Pinpoint the cell where the given text exists, returning its [x, y] midpoint coordinate. 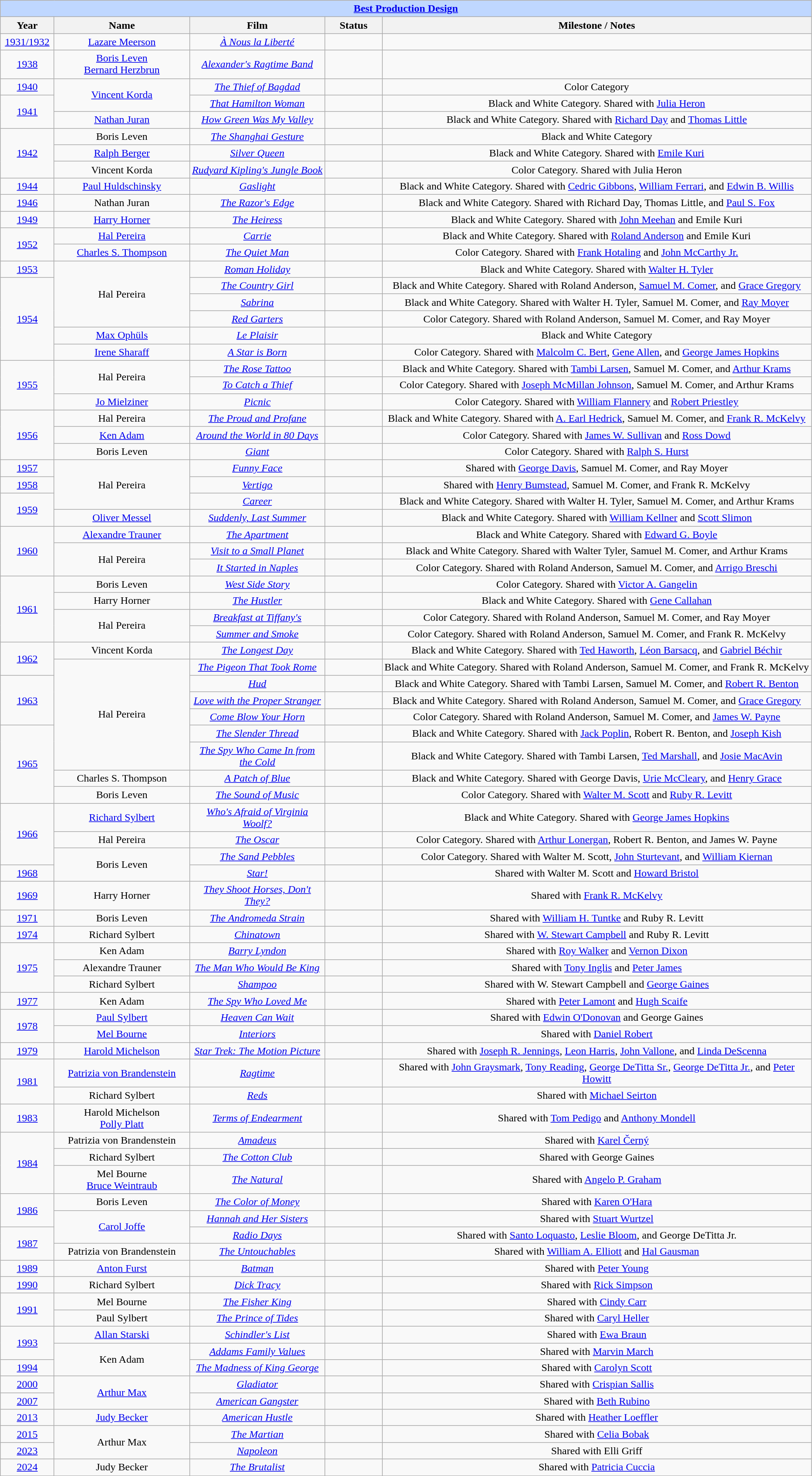
Black and White Category. Shared with Tambi Larsen, Samuel M. Comer, and Arthur Krams [597, 369]
The Pigeon That Took Rome [257, 667]
Interiors [257, 1034]
Shared with W. Stewart Campbell and Ruby R. Levitt [597, 934]
Black and White Category. Shared with Ted Haworth, Léon Barsacq, and Gabriel Béchir [597, 650]
Black and White Category. Shared with Emile Kuri [597, 153]
Shared with Tony Inglis and Peter James [597, 968]
Color Category. Shared with Joseph McMillan Johnson, Samuel M. Comer, and Arthur Krams [597, 385]
Vertigo [257, 485]
Shared with George Davis, Samuel M. Comer, and Ray Moyer [597, 468]
1968 [27, 873]
1959 [27, 510]
Come Blow Your Horn [257, 717]
2023 [27, 1451]
The Quiet Man [257, 253]
Status [354, 25]
1984 [27, 1163]
Shared with Ewa Braun [597, 1334]
Ragtime [257, 1073]
Star Trek: The Motion Picture [257, 1050]
The Prince of Tides [257, 1318]
Reds [257, 1096]
Black and White Category. Shared with Tambi Larsen, Samuel M. Comer, and Robert R. Benton [597, 684]
Gladiator [257, 1385]
Shared with Daniel Robert [597, 1034]
The Rose Tattoo [257, 369]
The Oscar [257, 840]
The Spy Who Came In from the Cold [257, 755]
Dick Tracy [257, 1285]
Irene Sharaff [122, 352]
Color Category. Shared with Walter M. Scott, John Sturtevant, and William Kiernan [597, 856]
Sabrina [257, 302]
1958 [27, 485]
Color Category. Shared with Arthur Lonergan, Robert R. Benton, and James W. Payne [597, 840]
Shared with Santo Loquasto, Leslie Bloom, and George DeTitta Jr. [597, 1235]
1960 [27, 551]
Shared with Cindy Carr [597, 1301]
Jo Mielziner [122, 402]
1966 [27, 834]
Name [122, 25]
Shampoo [257, 984]
Black and White Category. Shared with Roland Anderson, Samuel M. Comer, and Frank R. McKelvy [597, 667]
The Man Who Would Be King [257, 968]
Le Plaisir [257, 335]
Lazare Meerson [122, 42]
Rudyard Kipling's Jungle Book [257, 169]
The Andromeda Strain [257, 918]
1938 [27, 64]
1993 [27, 1343]
Gaslight [257, 186]
It Started in Naples [257, 568]
Shared with Marvin March [597, 1351]
1931/1932 [27, 42]
Giant [257, 451]
Black and White Category. Shared with Gene Callahan [597, 601]
Black and White Category. Shared with George Davis, Urie McCleary, and Henry Grace [597, 779]
A Patch of Blue [257, 779]
Around the World in 80 Days [257, 435]
Milestone / Notes [597, 25]
1983 [27, 1118]
Breakfast at Tiffany's [257, 617]
Color Category. Shared with Victor A. Gangelin [597, 584]
Color Category. Shared with Roland Anderson, Samuel M. Comer, and James W. Payne [597, 717]
1986 [27, 1210]
Black and White Category. Shared with Tambi Larsen, Ted Marshall, and Josie MacAvin [597, 755]
Color Category. Shared with Frank Hotaling and John McCarthy Jr. [597, 253]
1994 [27, 1368]
The Country Girl [257, 286]
Suddenly, Last Summer [257, 518]
1969 [27, 896]
Amadeus [257, 1141]
1989 [27, 1268]
The Sound of Music [257, 795]
Year [27, 25]
American Hustle [257, 1418]
1979 [27, 1050]
1971 [27, 918]
Shared with Karen O'Hara [597, 1202]
Carrie [257, 236]
1956 [27, 435]
1942 [27, 153]
Shared with Walter M. Scott and Howard Bristol [597, 873]
1946 [27, 203]
Shared with John Graysmark, Tony Reading, George DeTitta Sr., George DeTitta Jr., and Peter Howitt [597, 1073]
The Color of Money [257, 1202]
Color Category. Shared with Julia Heron [597, 169]
Mel BourneBruce Weintraub [122, 1180]
Allan Starski [122, 1334]
The Fisher King [257, 1301]
The Hustler [257, 601]
Shared with Patricia Cuccia [597, 1467]
1955 [27, 385]
Roman Holiday [257, 269]
Napoleon [257, 1451]
2007 [27, 1401]
Career [257, 501]
Oliver Messel [122, 518]
The Untouchables [257, 1252]
Harold MichelsonPolly Platt [122, 1118]
American Gangster [257, 1401]
The Razor's Edge [257, 203]
Black and White Category. Shared with Walter H. Tyler, Samuel M. Comer, and Ray Moyer [597, 302]
Ralph Berger [122, 153]
1974 [27, 934]
1981 [27, 1081]
1987 [27, 1243]
Hannah and Her Sisters [257, 1219]
Red Garters [257, 319]
Best Production Design [406, 9]
That Hamilton Woman [257, 103]
Black and White Category. Shared with Walter H. Tyler, Samuel M. Comer, and Arthur Krams [597, 501]
Summer and Smoke [257, 634]
Shared with Peter Lamont and Hugh Scaife [597, 1001]
Who's Afraid of Virginia Woolf? [257, 817]
Shared with Caryl Heller [597, 1318]
Black and White Category. Shared with A. Earl Hedrick, Samuel M. Comer, and Frank R. McKelvy [597, 418]
Shared with Peter Young [597, 1268]
The Brutalist [257, 1467]
2013 [27, 1418]
The Proud and Profane [257, 418]
Shared with Angelo P. Graham [597, 1180]
Shared with Henry Bumstead, Samuel M. Comer, and Frank R. McKelvy [597, 485]
Shared with William H. Tuntke and Ruby R. Levitt [597, 918]
Heaven Can Wait [257, 1017]
Harold Michelson [122, 1050]
Shared with Karel Černý [597, 1141]
The Heiress [257, 219]
1961 [27, 609]
Shared with W. Stewart Campbell and George Gaines [597, 984]
Shared with Celia Bobak [597, 1434]
Color Category. Shared with Roland Anderson, Samuel M. Comer, and Frank R. McKelvy [597, 634]
1965 [27, 764]
Shared with Edwin O'Donovan and George Gaines [597, 1017]
Alexander's Ragtime Band [257, 64]
Shared with William A. Elliott and Hal Gausman [597, 1252]
1953 [27, 269]
Shared with George Gaines [597, 1157]
Addams Family Values [257, 1351]
1954 [27, 319]
1975 [27, 968]
2024 [27, 1467]
Black and White Category. Shared with Roland Anderson and Emile Kuri [597, 236]
Color Category. Shared with James W. Sullivan and Ross Dowd [597, 435]
Chinatown [257, 934]
Shared with Roy Walker and Vernon Dixon [597, 951]
Black and White Category. Shared with Walter H. Tyler [597, 269]
1990 [27, 1285]
Shared with Crispian Sallis [597, 1385]
Shared with Elli Griff [597, 1451]
Color Category. Shared with Malcolm C. Bert, Gene Allen, and George James Hopkins [597, 352]
Color Category [597, 87]
Black and White Category. Shared with George James Hopkins [597, 817]
1991 [27, 1310]
Shared with Rick Simpson [597, 1285]
Shared with Joseph R. Jennings, Leon Harris, John Vallone, and Linda DeScenna [597, 1050]
1977 [27, 1001]
Black and White Category. Shared with Jack Poplin, Robert R. Benton, and Joseph Kish [597, 733]
Barry Lyndon [257, 951]
Color Category. Shared with Ralph S. Hurst [597, 451]
The Martian [257, 1434]
Black and White Category. Shared with William Kellner and Scott Slimon [597, 518]
1949 [27, 219]
Hud [257, 684]
Film [257, 25]
Star! [257, 873]
1963 [27, 700]
Shared with Carolyn Scott [597, 1368]
Carol Joffe [122, 1227]
The Spy Who Loved Me [257, 1001]
The Shanghai Gesture [257, 136]
1957 [27, 468]
Color Category. Shared with Walter M. Scott and Ruby R. Levitt [597, 795]
1940 [27, 87]
Shared with Beth Rubino [597, 1401]
West Side Story [257, 584]
To Catch a Thief [257, 385]
1952 [27, 244]
Black and White Category. Shared with John Meehan and Emile Kuri [597, 219]
Boris LevenBernard Herzbrun [122, 64]
Black and White Category. Shared with Edward G. Boyle [597, 535]
Color Category. Shared with William Flannery and Robert Priestley [597, 402]
Paul Huldschinsky [122, 186]
The Natural [257, 1180]
They Shoot Horses, Don't They? [257, 896]
1978 [27, 1026]
How Green Was My Valley [257, 120]
Funny Face [257, 468]
À Nous la Liberté [257, 42]
1941 [27, 112]
Shared with Frank R. McKelvy [597, 896]
Shared with Stuart Wurtzel [597, 1219]
The Thief of Bagdad [257, 87]
Black and White Category. Shared with Richard Day, Thomas Little, and Paul S. Fox [597, 203]
Silver Queen [257, 153]
The Cotton Club [257, 1157]
A Star is Born [257, 352]
Black and White Category. Shared with Walter Tyler, Samuel M. Comer, and Arthur Krams [597, 551]
Anton Furst [122, 1268]
Picnic [257, 402]
Love with the Proper Stranger [257, 700]
Shared with Tom Pedigo and Anthony Mondell [597, 1118]
Black and White Category. Shared with Julia Heron [597, 103]
The Madness of King George [257, 1368]
The Longest Day [257, 650]
Terms of Endearment [257, 1118]
Shared with Michael Seirton [597, 1096]
2015 [27, 1434]
The Slender Thread [257, 733]
1962 [27, 659]
Max Ophüls [122, 335]
The Apartment [257, 535]
The Sand Pebbles [257, 856]
Shared with Heather Loeffler [597, 1418]
Schindler's List [257, 1334]
Black and White Category. Shared with Richard Day and Thomas Little [597, 120]
2000 [27, 1385]
1944 [27, 186]
Batman [257, 1268]
Visit to a Small Planet [257, 551]
Color Category. Shared with Roland Anderson, Samuel M. Comer, and Arrigo Breschi [597, 568]
Radio Days [257, 1235]
Black and White Category. Shared with Cedric Gibbons, William Ferrari, and Edwin B. Willis [597, 186]
